Find where the given text appears and provide that cell's center as [x, y] coordinate. 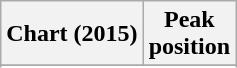
Peak position [189, 34]
Chart (2015) [72, 34]
